Output the [x, y] coordinate of the center of the cell containing the given text.  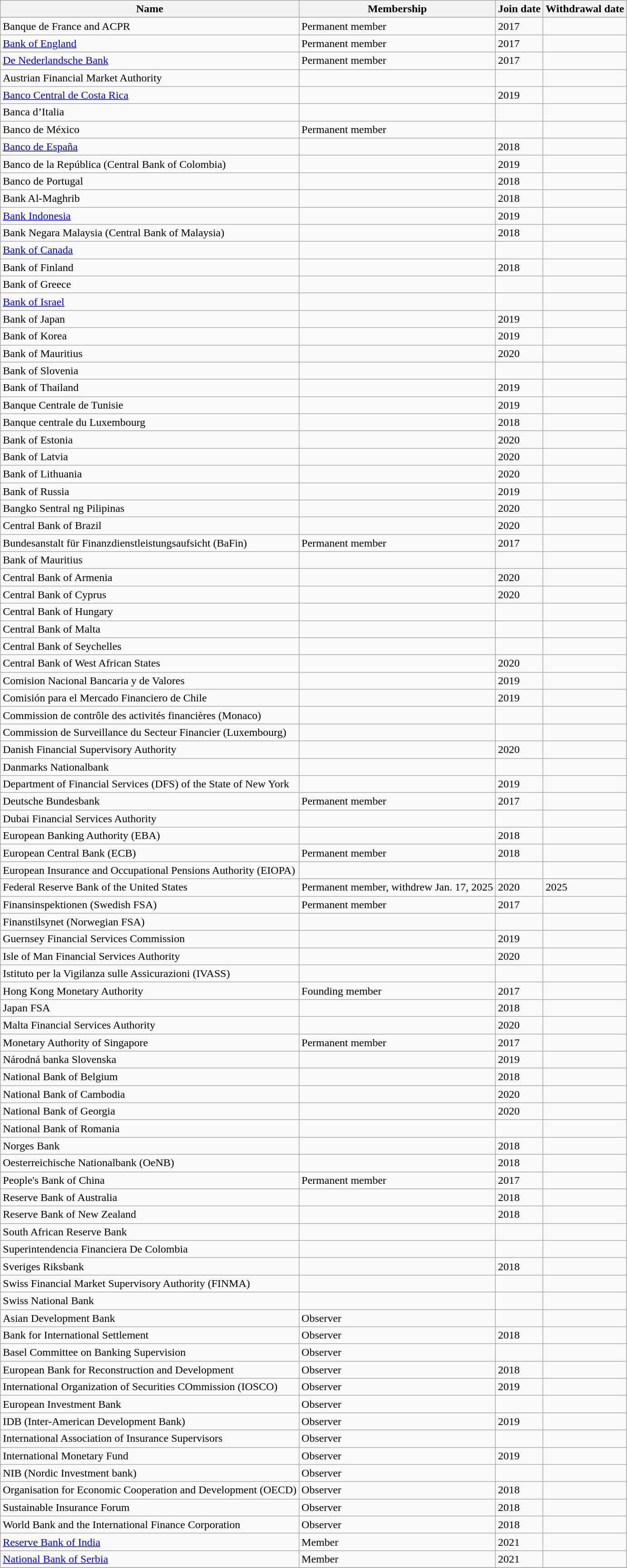
Bank Al-Maghrib [150, 198]
IDB (Inter-American Development Bank) [150, 1421]
Superintendencia Financiera De Colombia [150, 1249]
Banco de la República (Central Bank of Colombia) [150, 164]
Department of Financial Services (DFS) of the State of New York [150, 784]
Guernsey Financial Services Commission [150, 939]
Bank of Slovenia [150, 371]
Comisión para el Mercado Financiero de Chile [150, 698]
National Bank of Serbia [150, 1559]
Central Bank of Hungary [150, 612]
Bank for International Settlement [150, 1335]
Commission de Surveillance du Secteur Financier (Luxembourg) [150, 732]
Central Bank of Cyprus [150, 595]
Banco de España [150, 147]
Monetary Authority of Singapore [150, 1042]
De Nederlandsche Bank [150, 61]
National Bank of Belgium [150, 1077]
Bank of Japan [150, 319]
Central Bank of Armenia [150, 577]
Bank of Israel [150, 302]
Bank of Greece [150, 285]
Dubai Financial Services Authority [150, 819]
Bank of Estonia [150, 439]
Join date [520, 9]
Malta Financial Services Authority [150, 1025]
Bank of Lithuania [150, 474]
Banque de France and ACPR [150, 26]
Oesterreichische Nationalbank (OeNB) [150, 1163]
Bank of Canada [150, 250]
Membership [397, 9]
Bank of England [150, 43]
Swiss National Bank [150, 1301]
Banco de México [150, 129]
Central Bank of Seychelles [150, 646]
Organisation for Economic Cooperation and Development (OECD) [150, 1490]
Deutsche Bundesbank [150, 801]
National Bank of Cambodia [150, 1094]
Bank Negara Malaysia (Central Bank of Malaysia) [150, 233]
2025 [585, 887]
Japan FSA [150, 1008]
Basel Committee on Banking Supervision [150, 1353]
Bank of Thailand [150, 388]
Banque Centrale de Tunisie [150, 405]
National Bank of Georgia [150, 1111]
Isle of Man Financial Services Authority [150, 956]
Finansinspektionen (Swedish FSA) [150, 905]
Bank of Finland [150, 267]
Norges Bank [150, 1146]
Hong Kong Monetary Authority [150, 991]
International Organization of Securities COmmission (IOSCO) [150, 1387]
Istituto per la Vigilanza sulle Assicurazioni (IVASS) [150, 973]
European Central Bank (ECB) [150, 853]
World Bank and the International Finance Corporation [150, 1525]
Comision Nacional Bancaria y de Valores [150, 681]
Austrian Financial Market Authority [150, 78]
Banco de Portugal [150, 181]
Bundesanstalt für Finanzdienstleistungsaufsicht (BaFin) [150, 543]
South African Reserve Bank [150, 1232]
Danish Financial Supervisory Authority [150, 749]
Bank of Russia [150, 491]
People's Bank of China [150, 1180]
Founding member [397, 991]
Swiss Financial Market Supervisory Authority (FINMA) [150, 1283]
Banco Central de Costa Rica [150, 95]
Finanstilsynet (Norwegian FSA) [150, 922]
Národná banka Slovenska [150, 1060]
Bangko Sentral ng Pilipinas [150, 509]
Central Bank of Malta [150, 629]
Sveriges Riksbank [150, 1266]
Bank of Korea [150, 336]
Withdrawal date [585, 9]
Sustainable Insurance Forum [150, 1507]
Asian Development Bank [150, 1318]
Central Bank of Brazil [150, 526]
Commission de contrôle des activités financières (Monaco) [150, 715]
Federal Reserve Bank of the United States [150, 887]
Permanent member, withdrew Jan. 17, 2025 [397, 887]
European Banking Authority (EBA) [150, 836]
European Insurance and Occupational Pensions Authority (EIOPA) [150, 870]
Central Bank of West African States [150, 663]
NIB (Nordic Investment bank) [150, 1473]
Reserve Bank of India [150, 1542]
National Bank of Romania [150, 1129]
Danmarks Nationalbank [150, 767]
Banque centrale du Luxembourg [150, 422]
Bank Indonesia [150, 216]
Reserve Bank of New Zealand [150, 1215]
European Bank for Reconstruction and Development [150, 1370]
International Association of Insurance Supervisors [150, 1439]
European Investment Bank [150, 1404]
Bank of Latvia [150, 457]
Reserve Bank of Australia [150, 1197]
International Monetary Fund [150, 1456]
Name [150, 9]
Banca d’Italia [150, 112]
